From the cell containing the given text, extract its center point as (X, Y) coordinate. 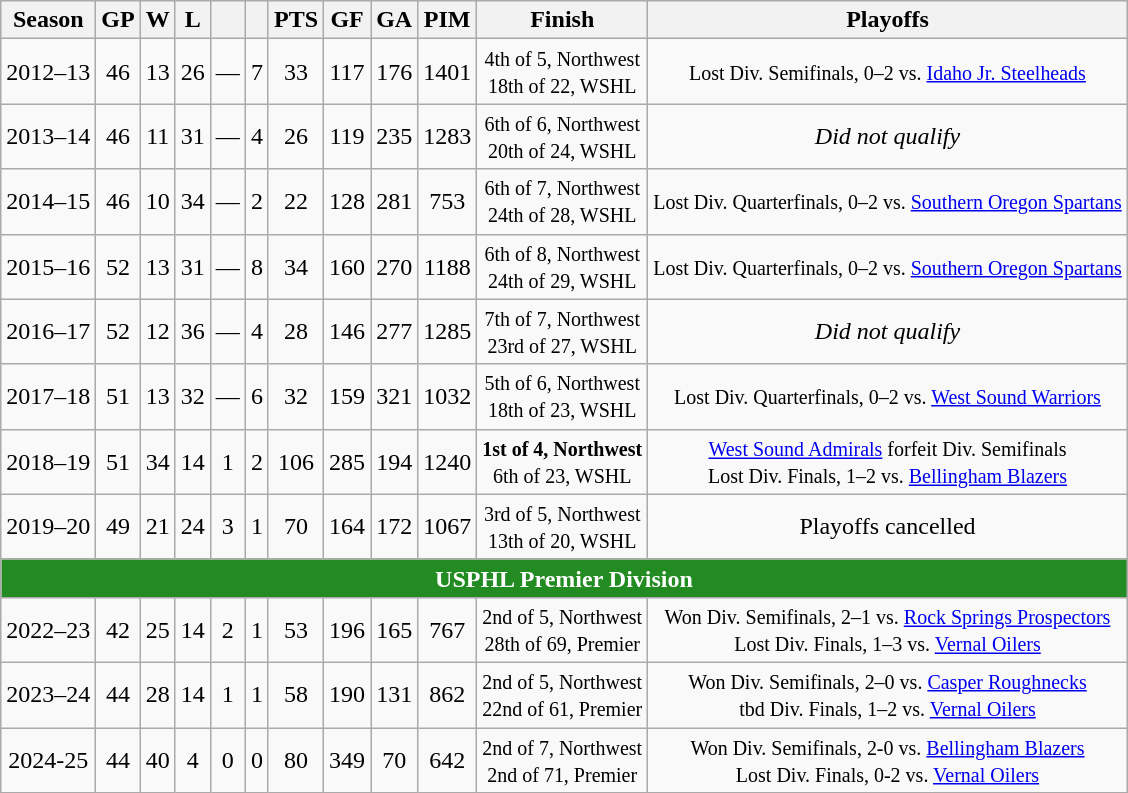
1067 (448, 526)
196 (348, 630)
160 (348, 266)
25 (158, 630)
753 (448, 202)
159 (348, 396)
33 (296, 72)
642 (448, 760)
6 (256, 396)
Playoffs (888, 20)
119 (348, 136)
Won Div. Semifinals, 2–0 vs. Casper Roughnecks tbd Div. Finals, 1–2 vs. Vernal Oilers (888, 694)
128 (348, 202)
22 (296, 202)
3 (228, 526)
7th of 7, Northwest23rd of 27, WSHL (562, 332)
1188 (448, 266)
1st of 4, Northwest6th of 23, WSHL (562, 462)
164 (348, 526)
Finish (562, 20)
117 (348, 72)
3rd of 5, Northwest13th of 20, WSHL (562, 526)
131 (394, 694)
58 (296, 694)
80 (296, 760)
1240 (448, 462)
1401 (448, 72)
PIM (448, 20)
2024-25 (48, 760)
2nd of 7, Northwest2nd of 71, Premier (562, 760)
7 (256, 72)
2016–17 (48, 332)
Lost Div. Quarterfinals, 0–2 vs. West Sound Warriors (888, 396)
270 (394, 266)
176 (394, 72)
GP (118, 20)
L (192, 20)
1032 (448, 396)
4th of 5, Northwest18th of 22, WSHL (562, 72)
2013–14 (48, 136)
349 (348, 760)
2019–20 (48, 526)
146 (348, 332)
321 (394, 396)
21 (158, 526)
GA (394, 20)
2023–24 (48, 694)
194 (394, 462)
2015–16 (48, 266)
PTS (296, 20)
2012–13 (48, 72)
165 (394, 630)
12 (158, 332)
8 (256, 266)
235 (394, 136)
40 (158, 760)
277 (394, 332)
Won Div. Semifinals, 2–1 vs. Rock Springs Prospectors Lost Div. Finals, 1–3 vs. Vernal Oilers (888, 630)
6th of 6, Northwest20th of 24, WSHL (562, 136)
6th of 8, Northwest24th of 29, WSHL (562, 266)
190 (348, 694)
Season (48, 20)
5th of 6, Northwest18th of 23, WSHL (562, 396)
281 (394, 202)
2022–23 (48, 630)
W (158, 20)
2nd of 5, Northwest22nd of 61, Premier (562, 694)
2014–15 (48, 202)
106 (296, 462)
49 (118, 526)
GF (348, 20)
Lost Div. Semifinals, 0–2 vs. Idaho Jr. Steelheads (888, 72)
10 (158, 202)
24 (192, 526)
USPHL Premier Division (564, 578)
11 (158, 136)
172 (394, 526)
6th of 7, Northwest24th of 28, WSHL (562, 202)
767 (448, 630)
53 (296, 630)
Playoffs cancelled (888, 526)
1285 (448, 332)
862 (448, 694)
2nd of 5, Northwest28th of 69, Premier (562, 630)
1283 (448, 136)
Won Div. Semifinals, 2-0 vs. Bellingham Blazers Lost Div. Finals, 0-2 vs. Vernal Oilers (888, 760)
2018–19 (48, 462)
36 (192, 332)
285 (348, 462)
2017–18 (48, 396)
42 (118, 630)
West Sound Admirals forfeit Div. SemifinalsLost Div. Finals, 1–2 vs. Bellingham Blazers (888, 462)
